Pinpoint the cell where the given text exists, returning its [x, y] midpoint coordinate. 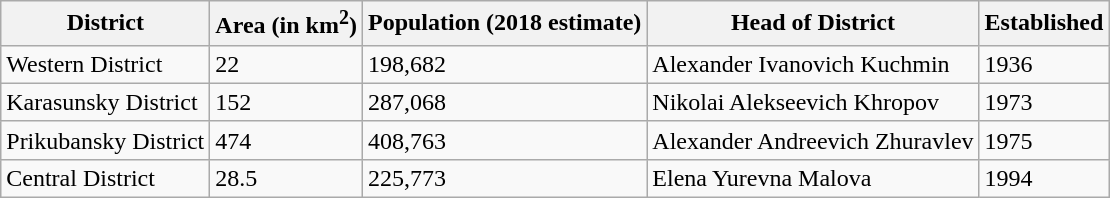
Area (in km2) [286, 24]
225,773 [504, 178]
Alexander Andreevich Zhuravlev [813, 140]
1936 [1044, 64]
1973 [1044, 102]
Established [1044, 24]
Nikolai Alekseevich Khropov [813, 102]
District [106, 24]
152 [286, 102]
22 [286, 64]
Elena Yurevna Malova [813, 178]
Population (2018 estimate) [504, 24]
408,763 [504, 140]
1994 [1044, 178]
Central District [106, 178]
287,068 [504, 102]
Karasunsky District [106, 102]
1975 [1044, 140]
Head of District [813, 24]
Alexander Ivanovich Kuchmin [813, 64]
Western District [106, 64]
28.5 [286, 178]
Prikubansky District [106, 140]
198,682 [504, 64]
474 [286, 140]
